Determine the (x, y) coordinate at the center of the cell enclosing the given text.  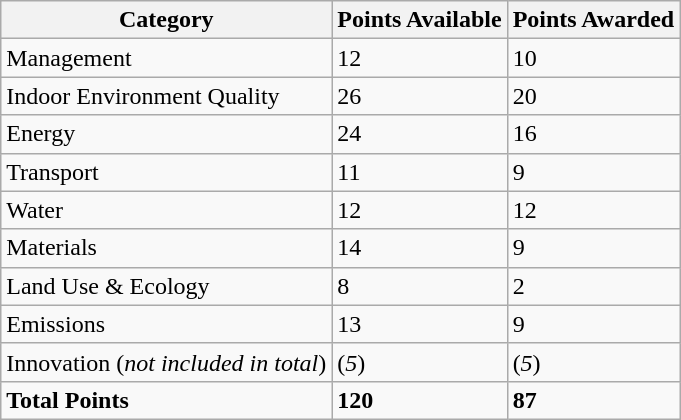
Energy (166, 134)
Land Use & Ecology (166, 286)
87 (594, 400)
10 (594, 58)
Transport (166, 172)
Management (166, 58)
11 (420, 172)
Water (166, 210)
Innovation (not included in total) (166, 362)
Points Available (420, 20)
120 (420, 400)
20 (594, 96)
8 (420, 286)
Materials (166, 248)
Emissions (166, 324)
2 (594, 286)
24 (420, 134)
14 (420, 248)
Indoor Environment Quality (166, 96)
26 (420, 96)
Points Awarded (594, 20)
Total Points (166, 400)
13 (420, 324)
Category (166, 20)
16 (594, 134)
